Pinpoint the cell where the given text exists, returning its (X, Y) midpoint coordinate. 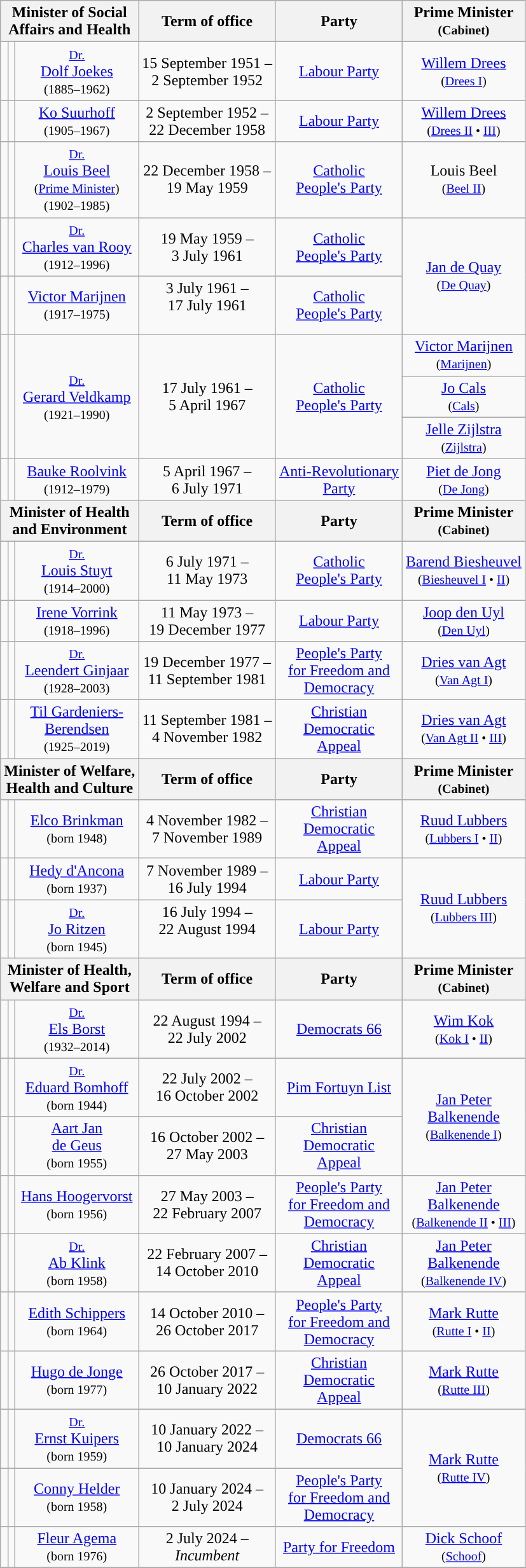
Jo Cals (Cals) (464, 397)
Jelle Zijlstra (Zijlstra) (464, 437)
Victor Marijnen (1917–1975) (77, 305)
Til Gardeniers-Berendsen (1925–2019) (77, 729)
Dr. Ab Klink (born 1958) (77, 1263)
11 May 1973 – 19 December 1977 (207, 621)
26 October 2017 – 10 January 2022 (207, 1380)
Hedy d'Ancona (born 1937) (77, 879)
22 February 2007 – 14 October 2010 (207, 1263)
11 September 1981 – 4 November 1982 (207, 729)
Wim Kok (Kok I • II) (464, 1029)
Minister of Health and Environment (70, 520)
Aart Jan de Geus (born 1955) (77, 1146)
Ruud Lubbers (Lubbers III) (464, 908)
Minister of Social Affairs and Health (70, 22)
2 September 1952 – 22 December 1958 (207, 121)
7 November 1989 – 16 July 1994 (207, 879)
10 January 2022 – 10 January 2024 (207, 1438)
Joop den Uyl (Den Uyl) (464, 621)
6 July 1971 – 11 May 1973 (207, 570)
15 September 1951 – 2 September 1952 (207, 71)
Dr. Louis Stuyt (1914–2000) (77, 570)
Barend Biesheuvel (Biesheuvel I • II) (464, 570)
19 December 1977 – 11 September 1981 (207, 671)
22 December 1958 – 19 May 1959 (207, 179)
Anti-Revolutionary Party (338, 479)
19 May 1959 – 3 July 1961 (207, 247)
Party for Freedom (338, 1548)
Willem Drees (Drees I) (464, 71)
Dr. Louis Beel (Prime Minister) (1902–1985) (77, 179)
Dries van Agt (Van Agt II • III) (464, 729)
Mark Rutte (Rutte I • II) (464, 1321)
Edith Schippers (born 1964) (77, 1321)
Jan Peter Balkenende (Balkenende IV) (464, 1263)
Jan de Quay (De Quay) (464, 276)
Minister of Health, Welfare and Sport (70, 979)
Hugo de Jonge (born 1977) (77, 1380)
22 August 1994 – 22 July 2002 (207, 1029)
Minister of Welfare, Health and Culture (70, 780)
Mark Rutte (Rutte IV) (464, 1468)
Pim Fortuyn List (338, 1087)
Jan Peter Balkenende (Balkenende II • III) (464, 1204)
16 July 1994 – 22 August 1994 (207, 929)
16 October 2002 – 27 May 2003 (207, 1146)
Fleur Agema (born 1976) (77, 1548)
4 November 1982 – 7 November 1989 (207, 829)
Hans Hoogervorst (born 1956) (77, 1204)
Dr. Jo Ritzen (born 1945) (77, 929)
Ko Suurhoff (1905–1967) (77, 121)
Conny Helder (born 1958) (77, 1497)
Dr. Eduard Bomhoff (born 1944) (77, 1087)
Irene Vorrink (1918–1996) (77, 621)
Louis Beel (Beel II) (464, 179)
Willem Drees (Drees II • III) (464, 121)
Dr. Dolf Joekes (1885–1962) (77, 71)
Dick Schoof (Schoof) (464, 1548)
5 April 1967 – 6 July 1971 (207, 479)
Elco Brinkman (born 1948) (77, 829)
3 July 1961 – 17 July 1961 (207, 305)
10 January 2024 – 2 July 2024 (207, 1497)
Bauke Roolvink (1912–1979) (77, 479)
Dr. Ernst Kuipers (born 1959) (77, 1438)
2 July 2024 – Incumbent (207, 1548)
Dr. Leendert Ginjaar (1928–2003) (77, 671)
Ruud Lubbers (Lubbers I • II) (464, 829)
17 July 1961 – 5 April 1967 (207, 397)
22 July 2002 – 16 October 2002 (207, 1087)
Dr. Charles van Rooy (1912–1996) (77, 247)
Victor Marijnen (Marijnen) (464, 355)
Dries van Agt (Van Agt I) (464, 671)
Dr. Els Borst (1932–2014) (77, 1029)
Mark Rutte (Rutte III) (464, 1380)
14 October 2010 – 26 October 2017 (207, 1321)
27 May 2003 – 22 February 2007 (207, 1204)
Dr. Gerard Veldkamp (1921–1990) (77, 397)
Jan Peter Balkenende (Balkenende I) (464, 1117)
Piet de Jong (De Jong) (464, 479)
